Output the [x, y] coordinate of the center of the cell containing the given text.  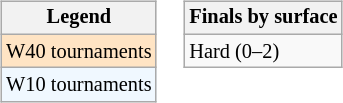
Legend [78, 18]
Finals by surface [263, 18]
Hard (0–2) [263, 51]
W10 tournaments [78, 85]
W40 tournaments [78, 51]
